For the text-containing cell, return its midpoint in (x, y) coordinate format. 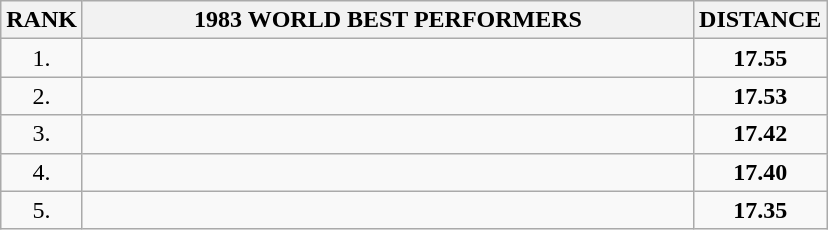
17.40 (760, 172)
RANK (42, 20)
2. (42, 96)
DISTANCE (760, 20)
5. (42, 210)
1. (42, 58)
17.55 (760, 58)
17.53 (760, 96)
17.42 (760, 134)
3. (42, 134)
4. (42, 172)
17.35 (760, 210)
1983 WORLD BEST PERFORMERS (388, 20)
